Identify which cell holds the provided text, then report its [x, y] central coordinate. 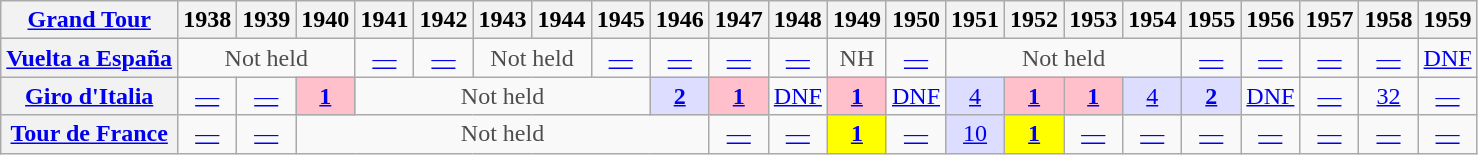
1944 [562, 20]
1940 [326, 20]
1958 [1388, 20]
1948 [798, 20]
Vuelta a España [90, 58]
Grand Tour [90, 20]
1943 [502, 20]
1954 [1152, 20]
1949 [856, 20]
1939 [266, 20]
Giro d'Italia [90, 96]
10 [976, 134]
1957 [1330, 20]
1950 [916, 20]
1945 [620, 20]
Tour de France [90, 134]
1947 [738, 20]
1956 [1270, 20]
1938 [208, 20]
32 [1388, 96]
NH [856, 58]
1946 [680, 20]
1953 [1094, 20]
1942 [444, 20]
1941 [384, 20]
1959 [1448, 20]
1955 [1212, 20]
1952 [1034, 20]
1951 [976, 20]
